Return the [x, y] coordinate for the center point of the cell that contains the specified text.  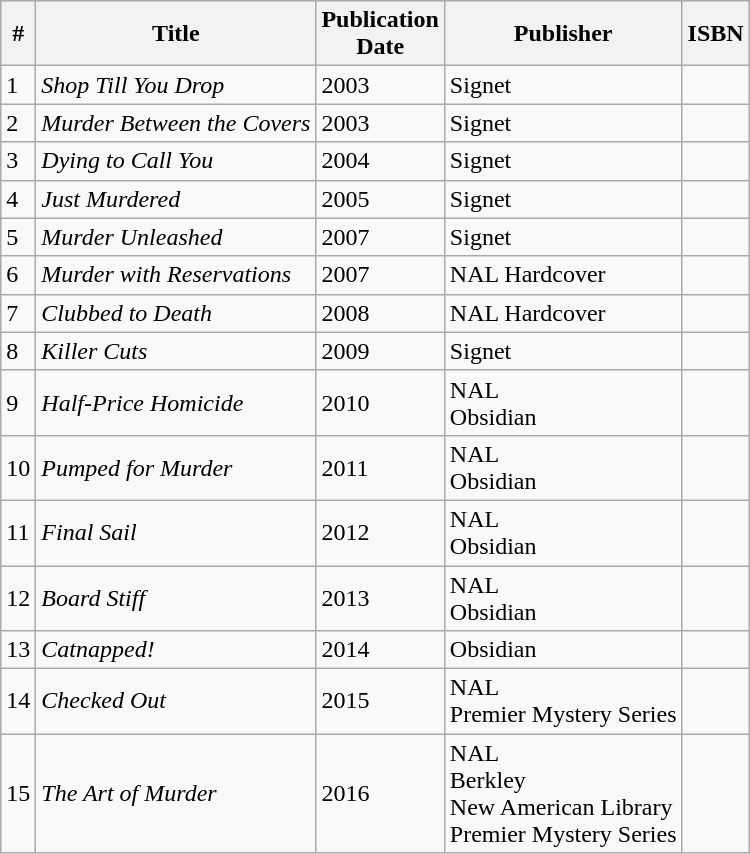
Obsidian [563, 650]
Killer Cuts [176, 351]
Checked Out [176, 702]
Murder Unleashed [176, 237]
11 [18, 532]
Title [176, 34]
Half-Price Homicide [176, 402]
Dying to Call You [176, 161]
2015 [380, 702]
Just Murdered [176, 199]
Clubbed to Death [176, 313]
15 [18, 794]
Catnapped! [176, 650]
ISBN [716, 34]
2010 [380, 402]
10 [18, 468]
2011 [380, 468]
Final Sail [176, 532]
PublicationDate [380, 34]
4 [18, 199]
2009 [380, 351]
NALBerkleyNew American LibraryPremier Mystery Series [563, 794]
Murder Between the Covers [176, 123]
6 [18, 275]
2 [18, 123]
14 [18, 702]
2014 [380, 650]
2013 [380, 598]
1 [18, 85]
Publisher [563, 34]
3 [18, 161]
2012 [380, 532]
2005 [380, 199]
2008 [380, 313]
7 [18, 313]
12 [18, 598]
2004 [380, 161]
2016 [380, 794]
8 [18, 351]
Board Stiff [176, 598]
Shop Till You Drop [176, 85]
The Art of Murder [176, 794]
Pumped for Murder [176, 468]
Murder with Reservations [176, 275]
NALPremier Mystery Series [563, 702]
# [18, 34]
9 [18, 402]
5 [18, 237]
13 [18, 650]
